Detect which cell encompasses the target text, then output its [x, y] center coordinate. 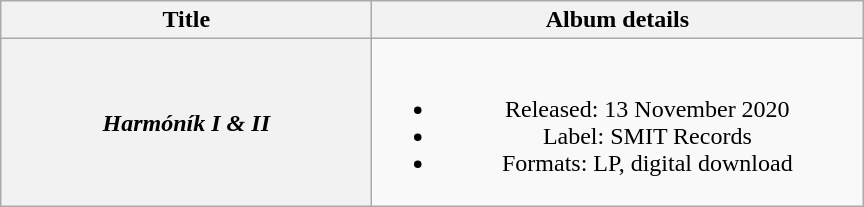
Title [186, 20]
Released: 13 November 2020Label: SMIT RecordsFormats: LP, digital download [618, 122]
Harmóník I & II [186, 122]
Album details [618, 20]
